Return [x, y] of the center of cell containing provided text 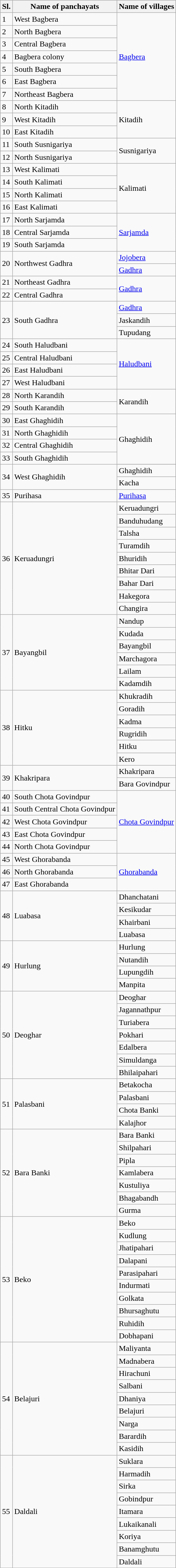
Susnigariya [146, 151]
Kasidih [146, 1449]
Khairbani [146, 922]
23 [7, 320]
Harmadih [146, 1474]
West Kalimati [65, 170]
Haludbani [146, 364]
Talsha [146, 533]
1 [7, 19]
Rugridih [146, 734]
Lukaikanali [146, 1524]
10 [7, 132]
Nutandih [146, 960]
South Kalimati [65, 182]
West Ghaghidih [65, 477]
8 [7, 107]
Turiabera [146, 1022]
Khukradih [146, 696]
Pipla [146, 1160]
Northeast Bagbera [65, 94]
Central Gadhra [65, 295]
Bhagabandh [146, 1198]
East Chota Govindpur [65, 834]
15 [7, 195]
51 [7, 1104]
Koriya [146, 1536]
46 [7, 872]
Suklara [146, 1461]
Gurma [146, 1211]
Lupungdih [146, 972]
22 [7, 295]
Kalimati [146, 188]
Sirka [146, 1486]
53 [7, 1280]
Kalajhor [146, 1123]
Hirachuni [146, 1374]
Chota Banki [146, 1110]
45 [7, 859]
Kudlung [146, 1236]
26 [7, 370]
West Haludbani [65, 383]
Itamara [146, 1511]
Kadma [146, 721]
30 [7, 420]
Bagbera [146, 57]
Name of villages [146, 7]
Madnabera [146, 1361]
20 [7, 264]
South Central Chota Govindpur [65, 809]
21 [7, 282]
17 [7, 220]
Gobindpur [146, 1499]
42 [7, 822]
North Sarjamda [65, 220]
54 [7, 1398]
East Ghaghidih [65, 420]
Bhursaghutu [146, 1311]
Kudada [146, 634]
39 [7, 778]
Changira [146, 609]
18 [7, 232]
Manpita [146, 985]
Kesikudar [146, 909]
South Chota Govindpur [65, 797]
Ruhidih [146, 1323]
Kacha [146, 483]
Banamghutu [146, 1549]
South Haludbani [65, 345]
Goradih [146, 709]
Bagbera colony [65, 57]
Bhuridih [146, 558]
Kamlabera [146, 1173]
Sarjamda [146, 232]
52 [7, 1173]
Dhaniya [146, 1399]
12 [7, 157]
Turamdih [146, 546]
East Kalimati [65, 207]
Dalapani [146, 1261]
Banduhudang [146, 521]
37 [7, 652]
36 [7, 558]
Simuldanga [146, 1060]
7 [7, 94]
9 [7, 119]
South Gadhra [65, 320]
East Bagbera [65, 82]
North Kalimati [65, 195]
West Kitadih [65, 119]
6 [7, 82]
48 [7, 916]
50 [7, 1035]
13 [7, 170]
Parasipahari [146, 1273]
38 [7, 727]
2 [7, 32]
West Chota Govindpur [65, 822]
South Sarjamda [65, 245]
Northwest Gadhra [65, 264]
Barardih [146, 1436]
Lailam [146, 671]
27 [7, 383]
16 [7, 207]
Central Ghaghidih [65, 445]
Kadamdih [146, 684]
33 [7, 458]
North Ghorabanda [65, 872]
Kero [146, 759]
34 [7, 477]
West Ghorabanda [65, 859]
Jojobera [146, 257]
Marchagora [146, 659]
Jaskandih [146, 320]
Dobhapani [146, 1336]
3 [7, 44]
Indurmati [146, 1286]
Hakegora [146, 596]
55 [7, 1512]
29 [7, 408]
Chota Govindpur [146, 822]
Dhanchatani [146, 897]
11 [7, 144]
Nandup [146, 621]
Pokhari [146, 1035]
North Kitadih [65, 107]
32 [7, 445]
North Karandih [65, 395]
28 [7, 395]
North Ghaghidih [65, 433]
40 [7, 797]
Salbani [146, 1386]
Bhitar Dari [146, 571]
5 [7, 69]
North Bagbera [65, 32]
49 [7, 966]
Central Sarjamda [65, 232]
South Bagbera [65, 69]
South Karandih [65, 408]
Tupudang [146, 332]
31 [7, 433]
Shilpahari [146, 1148]
Bara Govindpur [146, 784]
Central Bagbera [65, 44]
Sl. [7, 7]
South Susnigariya [65, 144]
Maliyanta [146, 1348]
Central Haludbani [65, 357]
Karandih [146, 402]
Jagannathpur [146, 1010]
West Bagbera [65, 19]
25 [7, 357]
Jhatipahari [146, 1248]
Kustuliya [146, 1185]
North Susnigariya [65, 157]
Northeast Gadhra [65, 282]
47 [7, 884]
24 [7, 345]
Kitadih [146, 119]
43 [7, 834]
East Kitadih [65, 132]
Narga [146, 1424]
East Ghorabanda [65, 884]
Golkata [146, 1298]
Name of panchayats [65, 7]
Betakocha [146, 1085]
Edalbera [146, 1047]
4 [7, 57]
North Chota Govindpur [65, 847]
35 [7, 496]
Ghorabanda [146, 872]
East Haludbani [65, 370]
Bhilaipahari [146, 1072]
14 [7, 182]
41 [7, 809]
South Ghaghidih [65, 458]
44 [7, 847]
Bahar Dari [146, 584]
19 [7, 245]
